From the cell containing the given text, extract its center point as (X, Y) coordinate. 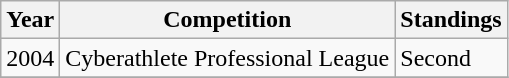
Competition (228, 20)
Year (30, 20)
2004 (30, 58)
Cyberathlete Professional League (228, 58)
Standings (451, 20)
Second (451, 58)
